Capture the cell that displays the provided text and extract its (x, y) central coordinate. 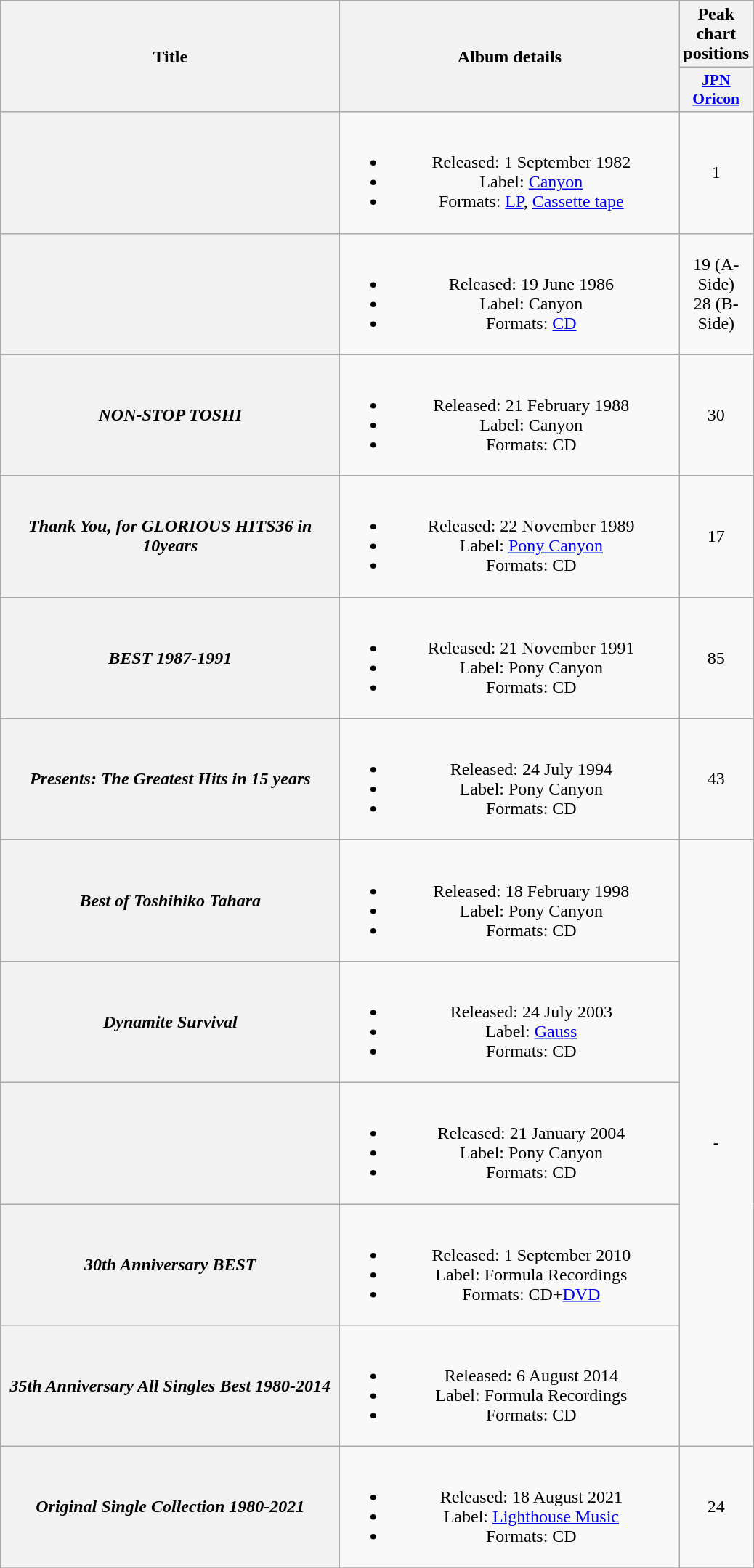
Original Single Collection 1980-2021 (170, 1508)
35th Anniversary All Singles Best 1980-2014 (170, 1386)
43 (716, 779)
Album details (510, 57)
Released: 22 November 1989Label: Pony CanyonFormats: CD (510, 536)
Dynamite Survival (170, 1021)
Released: 21 January 2004Label: Pony CanyonFormats: CD (510, 1143)
Released: 18 August 2021Label: Lighthouse MusicFormats: CD (510, 1508)
NON-STOP TOSHI (170, 415)
85 (716, 658)
1 (716, 173)
17 (716, 536)
BEST 1987-1991 (170, 658)
Title (170, 57)
Released: 24 July 2003Label: GaussFormats: CD (510, 1021)
JPNOricon (716, 90)
Released: 1 September 2010Label: Formula RecordingsFormats: CD+DVD (510, 1265)
Thank You, for GLORIOUS HITS36 in 10years (170, 536)
30 (716, 415)
Released: 1 September 1982Label: CanyonFormats: LP, Cassette tape (510, 173)
19 (A-Side) 28 (B-Side) (716, 293)
Released: 18 February 1998Label: Pony CanyonFormats: CD (510, 901)
Presents: The Greatest Hits in 15 years (170, 779)
- (716, 1143)
24 (716, 1508)
Best of Toshihiko Tahara (170, 901)
Peak chart positions (716, 34)
Released: 21 November 1991Label: Pony CanyonFormats: CD (510, 658)
Released: 24 July 1994Label: Pony CanyonFormats: CD (510, 779)
Released: 19 June 1986Label: CanyonFormats: CD (510, 293)
Released: 21 February 1988Label: CanyonFormats: CD (510, 415)
30th Anniversary BEST (170, 1265)
Released: 6 August 2014Label: Formula RecordingsFormats: CD (510, 1386)
